Locate the cell with the specified text and output its [x, y] center coordinate. 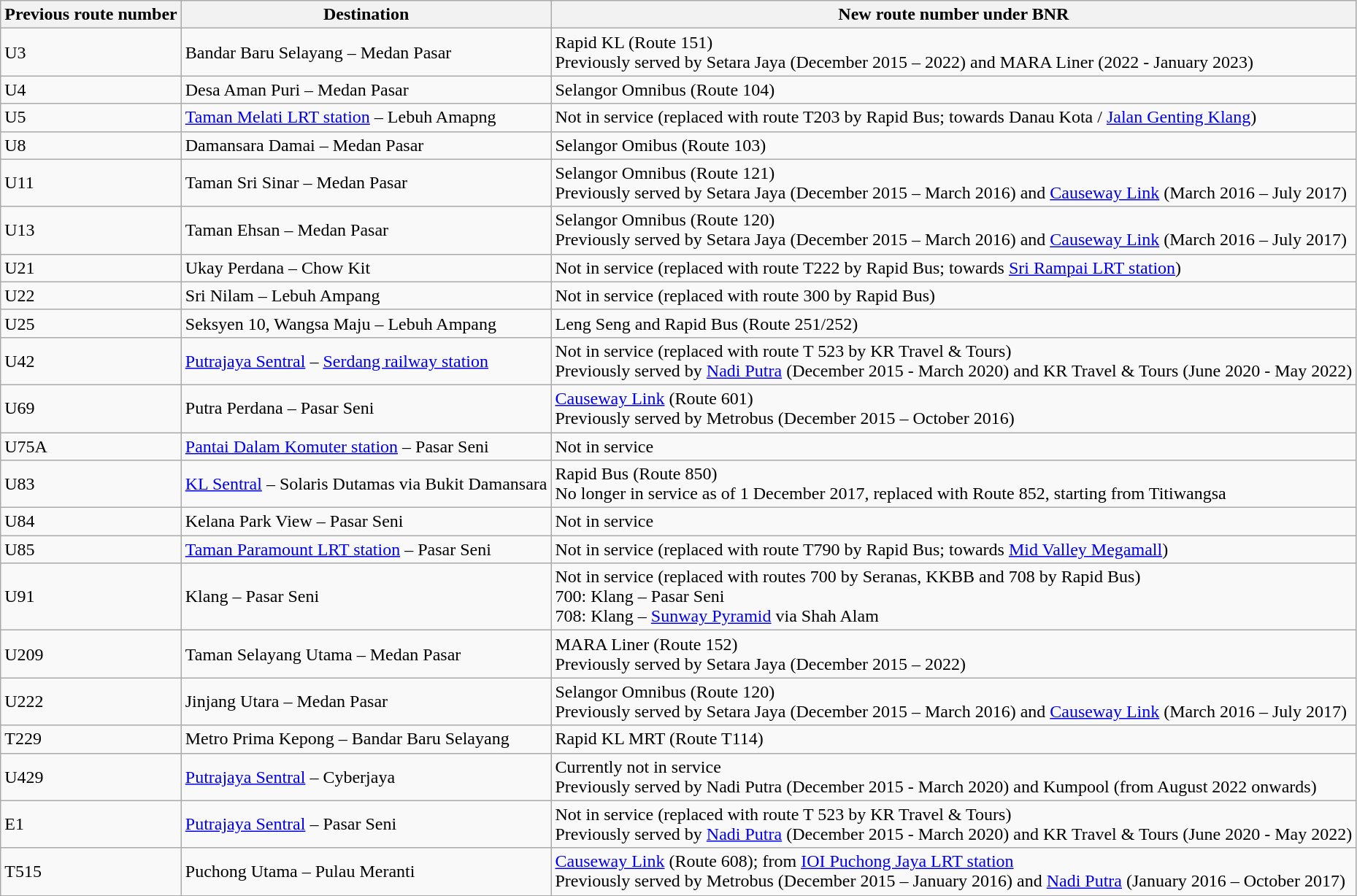
Taman Ehsan – Medan Pasar [366, 231]
U5 [91, 117]
Taman Sri Sinar – Medan Pasar [366, 182]
U91 [91, 597]
Putrajaya Sentral – Cyberjaya [366, 776]
Putrajaya Sentral – Serdang railway station [366, 360]
Desa Aman Puri – Medan Pasar [366, 90]
U22 [91, 296]
Metro Prima Kepong – Bandar Baru Selayang [366, 739]
Not in service (replaced with route 300 by Rapid Bus) [953, 296]
Damansara Damai – Medan Pasar [366, 145]
Klang – Pasar Seni [366, 597]
E1 [91, 824]
U75A [91, 446]
Currently not in service Previously served by Nadi Putra (December 2015 - March 2020) and Kumpool (from August 2022 onwards) [953, 776]
Causeway Link (Route 601) Previously served by Metrobus (December 2015 – October 2016) [953, 409]
KL Sentral – Solaris Dutamas via Bukit Damansara [366, 484]
U4 [91, 90]
Selangor Omnibus (Route 104) [953, 90]
U21 [91, 268]
U222 [91, 702]
Sri Nilam – Lebuh Ampang [366, 296]
U3 [91, 53]
New route number under BNR [953, 15]
MARA Liner (Route 152) Previously served by Setara Jaya (December 2015 – 2022) [953, 654]
Puchong Utama – Pulau Meranti [366, 871]
Leng Seng and Rapid Bus (Route 251/252) [953, 323]
Bandar Baru Selayang – Medan Pasar [366, 53]
Selangor Omibus (Route 103) [953, 145]
Taman Paramount LRT station – Pasar Seni [366, 549]
Pantai Dalam Komuter station – Pasar Seni [366, 446]
Rapid KL MRT (Route T114) [953, 739]
U209 [91, 654]
U429 [91, 776]
Jinjang Utara – Medan Pasar [366, 702]
U85 [91, 549]
T229 [91, 739]
Putrajaya Sentral – Pasar Seni [366, 824]
T515 [91, 871]
Taman Melati LRT station – Lebuh Amapng [366, 117]
Not in service (replaced with route T203 by Rapid Bus; towards Danau Kota / Jalan Genting Klang) [953, 117]
Taman Selayang Utama – Medan Pasar [366, 654]
Seksyen 10, Wangsa Maju – Lebuh Ampang [366, 323]
U13 [91, 231]
Rapid KL (Route 151) Previously served by Setara Jaya (December 2015 – 2022) and MARA Liner (2022 - January 2023) [953, 53]
Ukay Perdana – Chow Kit [366, 268]
Not in service (replaced with routes 700 by Seranas, KKBB and 708 by Rapid Bus) 700: Klang – Pasar Seni 708: Klang – Sunway Pyramid via Shah Alam [953, 597]
U69 [91, 409]
Destination [366, 15]
Putra Perdana – Pasar Seni [366, 409]
Not in service (replaced with route T222 by Rapid Bus; towards Sri Rampai LRT station) [953, 268]
Not in service (replaced with route T790 by Rapid Bus; towards Mid Valley Megamall) [953, 549]
Rapid Bus (Route 850) No longer in service as of 1 December 2017, replaced with Route 852, starting from Titiwangsa [953, 484]
U8 [91, 145]
U84 [91, 522]
U83 [91, 484]
U42 [91, 360]
Kelana Park View – Pasar Seni [366, 522]
Previous route number [91, 15]
Selangor Omnibus (Route 121) Previously served by Setara Jaya (December 2015 – March 2016) and Causeway Link (March 2016 – July 2017) [953, 182]
U11 [91, 182]
U25 [91, 323]
